Find where the given text appears and provide that cell's center as [x, y] coordinate. 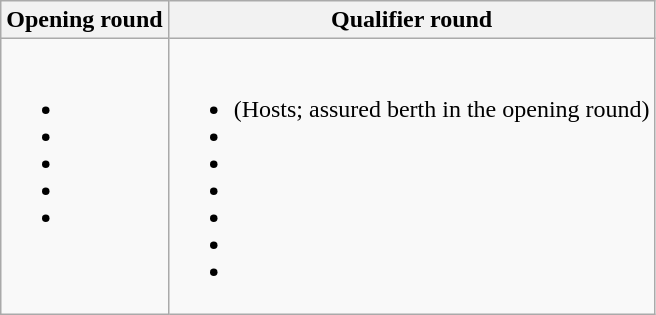
Opening round [84, 20]
Qualifier round [412, 20]
(Hosts; assured berth in the opening round) [412, 176]
